From the cell containing the given text, extract its center point as [X, Y] coordinate. 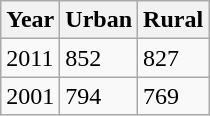
Urban [99, 20]
827 [174, 58]
852 [99, 58]
794 [99, 96]
Rural [174, 20]
2001 [30, 96]
2011 [30, 58]
Year [30, 20]
769 [174, 96]
